Detect which cell encompasses the target text, then output its (X, Y) center coordinate. 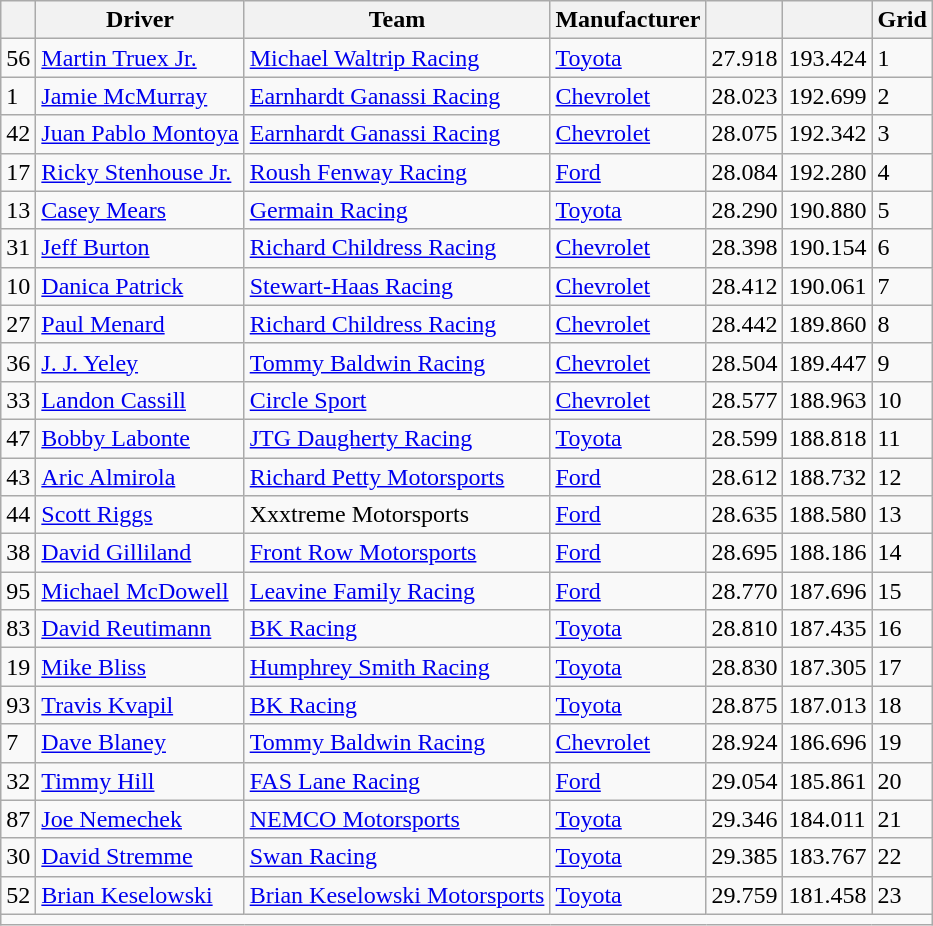
Juan Pablo Montoya (140, 134)
189.860 (828, 324)
28.770 (744, 591)
29.054 (744, 781)
5 (902, 210)
187.696 (828, 591)
188.963 (828, 400)
95 (18, 591)
2 (902, 96)
9 (902, 362)
52 (18, 895)
187.435 (828, 629)
36 (18, 362)
29.346 (744, 819)
27 (18, 324)
186.696 (828, 743)
29.385 (744, 857)
28.023 (744, 96)
Paul Menard (140, 324)
29.759 (744, 895)
Michael McDowell (140, 591)
Danica Patrick (140, 286)
28.830 (744, 667)
31 (18, 248)
188.818 (828, 438)
28.612 (744, 477)
6 (902, 248)
28.290 (744, 210)
Humphrey Smith Racing (397, 667)
18 (902, 705)
Roush Fenway Racing (397, 172)
30 (18, 857)
Joe Nemechek (140, 819)
Xxxtreme Motorsports (397, 515)
Landon Cassill (140, 400)
JTG Daugherty Racing (397, 438)
15 (902, 591)
28.875 (744, 705)
Jamie McMurray (140, 96)
188.580 (828, 515)
12 (902, 477)
27.918 (744, 58)
28.084 (744, 172)
83 (18, 629)
192.280 (828, 172)
FAS Lane Racing (397, 781)
Germain Racing (397, 210)
187.305 (828, 667)
28.810 (744, 629)
Michael Waltrip Racing (397, 58)
4 (902, 172)
183.767 (828, 857)
28.075 (744, 134)
Manufacturer (628, 20)
Stewart-Haas Racing (397, 286)
38 (18, 553)
David Gilliland (140, 553)
Casey Mears (140, 210)
Timmy Hill (140, 781)
28.924 (744, 743)
28.442 (744, 324)
28.398 (744, 248)
181.458 (828, 895)
16 (902, 629)
28.695 (744, 553)
14 (902, 553)
Travis Kvapil (140, 705)
Jeff Burton (140, 248)
192.342 (828, 134)
Driver (140, 20)
Circle Sport (397, 400)
Grid (902, 20)
Martin Truex Jr. (140, 58)
3 (902, 134)
192.699 (828, 96)
188.186 (828, 553)
44 (18, 515)
Team (397, 20)
188.732 (828, 477)
185.861 (828, 781)
21 (902, 819)
190.061 (828, 286)
87 (18, 819)
Mike Bliss (140, 667)
93 (18, 705)
Ricky Stenhouse Jr. (140, 172)
43 (18, 477)
47 (18, 438)
28.577 (744, 400)
Scott Riggs (140, 515)
28.635 (744, 515)
56 (18, 58)
42 (18, 134)
Aric Almirola (140, 477)
Brian Keselowski (140, 895)
193.424 (828, 58)
Leavine Family Racing (397, 591)
8 (902, 324)
28.599 (744, 438)
NEMCO Motorsports (397, 819)
Swan Racing (397, 857)
22 (902, 857)
184.011 (828, 819)
David Reutimann (140, 629)
23 (902, 895)
11 (902, 438)
28.504 (744, 362)
190.154 (828, 248)
189.447 (828, 362)
Brian Keselowski Motorsports (397, 895)
J. J. Yeley (140, 362)
Dave Blaney (140, 743)
32 (18, 781)
David Stremme (140, 857)
187.013 (828, 705)
33 (18, 400)
28.412 (744, 286)
Richard Petty Motorsports (397, 477)
190.880 (828, 210)
20 (902, 781)
Front Row Motorsports (397, 553)
Bobby Labonte (140, 438)
